Determine the (x, y) coordinate at the center of the cell enclosing the given text.  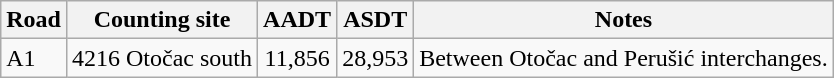
AADT (298, 20)
11,856 (298, 58)
Between Otočac and Perušić interchanges. (624, 58)
28,953 (376, 58)
A1 (34, 58)
Road (34, 20)
Counting site (162, 20)
ASDT (376, 20)
4216 Otočac south (162, 58)
Notes (624, 20)
